Identify which cell holds the provided text, then report its (x, y) central coordinate. 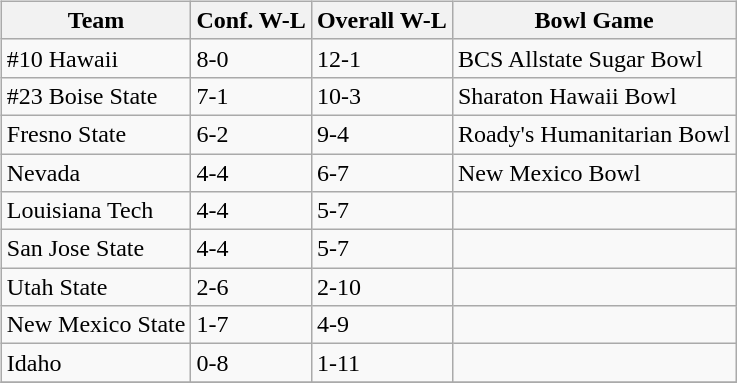
Louisiana Tech (96, 211)
New Mexico Bowl (594, 173)
2-6 (251, 287)
New Mexico State (96, 325)
Sharaton Hawaii Bowl (594, 96)
#10 Hawaii (96, 58)
Bowl Game (594, 20)
6-2 (251, 134)
7-1 (251, 96)
12-1 (382, 58)
0-8 (251, 363)
2-10 (382, 287)
BCS Allstate Sugar Bowl (594, 58)
8-0 (251, 58)
4-9 (382, 325)
Utah State (96, 287)
Overall W-L (382, 20)
1-11 (382, 363)
Fresno State (96, 134)
Idaho (96, 363)
#23 Boise State (96, 96)
Team (96, 20)
San Jose State (96, 249)
Roady's Humanitarian Bowl (594, 134)
Nevada (96, 173)
6-7 (382, 173)
1-7 (251, 325)
9-4 (382, 134)
10-3 (382, 96)
Conf. W-L (251, 20)
